Capture the cell that displays the provided text and extract its (x, y) central coordinate. 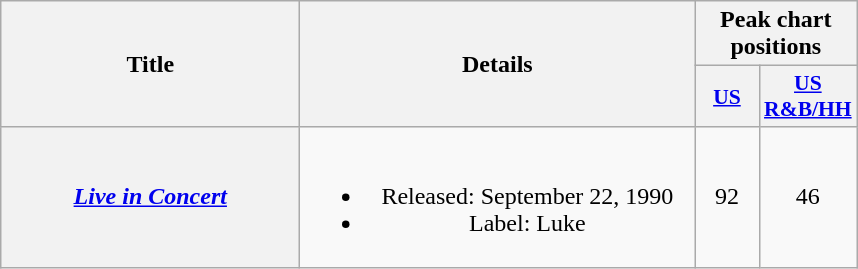
92 (727, 197)
US (727, 96)
46 (808, 197)
Live in Concert (150, 197)
Released: September 22, 1990Label: Luke (498, 197)
Details (498, 64)
Peak chart positions (776, 34)
US R&B/HH (808, 96)
Title (150, 64)
